Return the (X, Y) coordinate for the center point of the cell that contains the specified text.  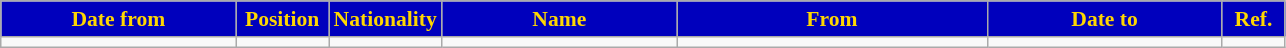
Name (560, 19)
Ref. (1254, 19)
Date from (118, 19)
Nationality (384, 19)
Date to (1104, 19)
From (832, 19)
Position (282, 19)
